Locate the cell with the specified text and output its (X, Y) center coordinate. 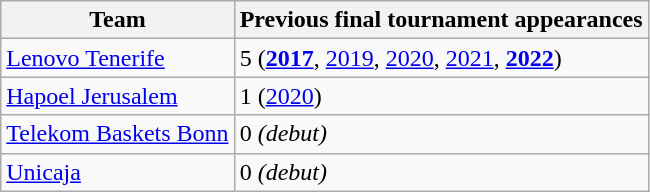
Previous final tournament appearances (441, 20)
5 (2017, 2019, 2020, 2021, 2022) (441, 58)
Team (118, 20)
1 (2020) (441, 96)
Lenovo Tenerife (118, 58)
Hapoel Jerusalem (118, 96)
Telekom Baskets Bonn (118, 134)
Unicaja (118, 172)
